For the text-containing cell, return its midpoint in (X, Y) coordinate format. 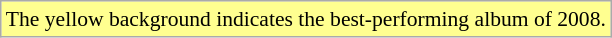
The yellow background indicates the best-performing album of 2008. (306, 19)
